Identify which cell holds the provided text, then report its (x, y) central coordinate. 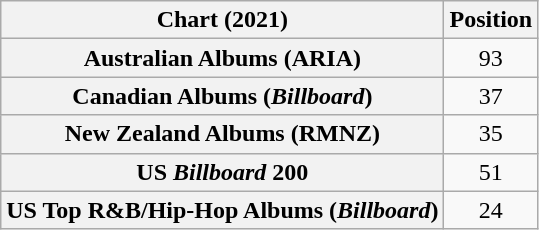
Australian Albums (ARIA) (222, 58)
US Billboard 200 (222, 172)
Position (491, 20)
35 (491, 134)
Canadian Albums (Billboard) (222, 96)
93 (491, 58)
New Zealand Albums (RMNZ) (222, 134)
37 (491, 96)
Chart (2021) (222, 20)
51 (491, 172)
US Top R&B/Hip-Hop Albums (Billboard) (222, 210)
24 (491, 210)
